Determine the [X, Y] coordinate at the center of the cell enclosing the given text.  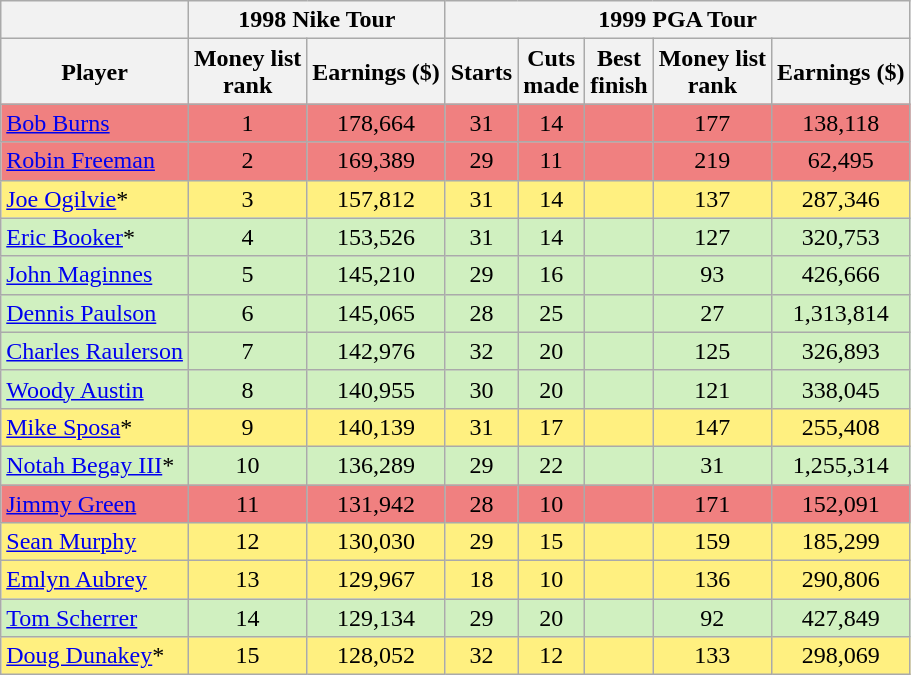
138,118 [841, 123]
Tom Scherrer [95, 618]
Jimmy Green [95, 503]
129,967 [376, 580]
290,806 [841, 580]
Notah Begay III* [95, 465]
Emlyn Aubrey [95, 580]
93 [712, 275]
178,664 [376, 123]
1999 PGA Tour [678, 20]
255,408 [841, 427]
326,893 [841, 351]
129,134 [376, 618]
Mike Sposa* [95, 427]
27 [712, 313]
140,955 [376, 389]
25 [552, 313]
Dennis Paulson [95, 313]
427,849 [841, 618]
Sean Murphy [95, 542]
159 [712, 542]
287,346 [841, 199]
1998 Nike Tour [316, 20]
1,313,814 [841, 313]
3 [247, 199]
8 [247, 389]
121 [712, 389]
13 [247, 580]
140,139 [376, 427]
185,299 [841, 542]
169,389 [376, 161]
147 [712, 427]
127 [712, 237]
136,289 [376, 465]
5 [247, 275]
136 [712, 580]
22 [552, 465]
16 [552, 275]
145,210 [376, 275]
18 [481, 580]
142,976 [376, 351]
Eric Booker* [95, 237]
152,091 [841, 503]
17 [552, 427]
298,069 [841, 656]
338,045 [841, 389]
1 [247, 123]
4 [247, 237]
Cutsmade [552, 72]
1,255,314 [841, 465]
9 [247, 427]
157,812 [376, 199]
145,065 [376, 313]
62,495 [841, 161]
Charles Raulerson [95, 351]
426,666 [841, 275]
128,052 [376, 656]
125 [712, 351]
133 [712, 656]
6 [247, 313]
Doug Dunakey* [95, 656]
171 [712, 503]
2 [247, 161]
30 [481, 389]
320,753 [841, 237]
92 [712, 618]
7 [247, 351]
Starts [481, 72]
130,030 [376, 542]
153,526 [376, 237]
Robin Freeman [95, 161]
Woody Austin [95, 389]
131,942 [376, 503]
Bestfinish [619, 72]
Joe Ogilvie* [95, 199]
Bob Burns [95, 123]
Player [95, 72]
219 [712, 161]
John Maginnes [95, 275]
177 [712, 123]
137 [712, 199]
